Detect which cell encompasses the target text, then output its [x, y] center coordinate. 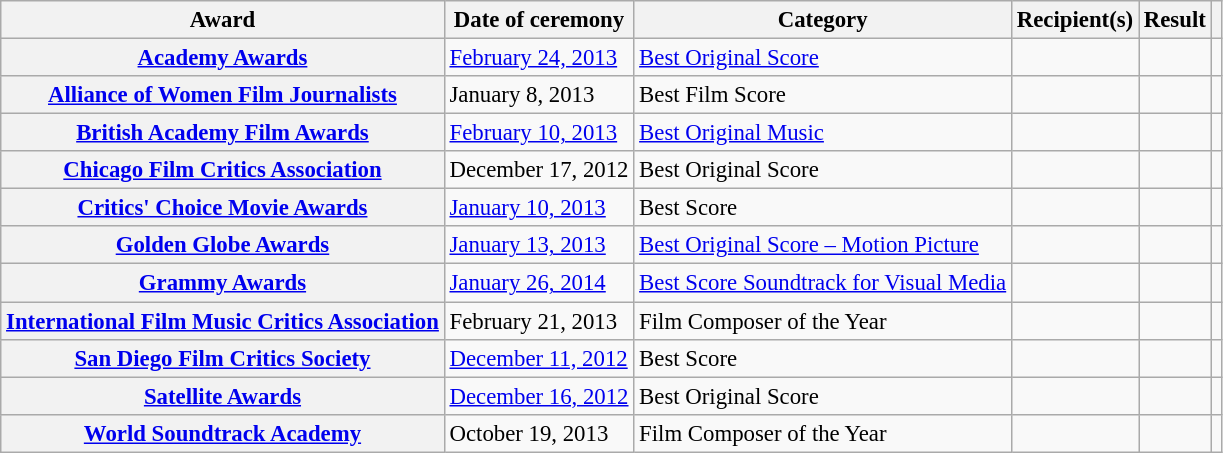
International Film Music Critics Association [222, 321]
Best Original Score – Motion Picture [823, 245]
January 13, 2013 [539, 245]
Academy Awards [222, 58]
British Academy Film Awards [222, 133]
San Diego Film Critics Society [222, 358]
Chicago Film Critics Association [222, 170]
February 10, 2013 [539, 133]
Best Score Soundtrack for Visual Media [823, 283]
Grammy Awards [222, 283]
February 24, 2013 [539, 58]
Result [1174, 20]
January 8, 2013 [539, 95]
October 19, 2013 [539, 433]
February 21, 2013 [539, 321]
Date of ceremony [539, 20]
December 17, 2012 [539, 170]
World Soundtrack Academy [222, 433]
Golden Globe Awards [222, 245]
December 11, 2012 [539, 358]
Category [823, 20]
Best Original Music [823, 133]
Best Film Score [823, 95]
Critics' Choice Movie Awards [222, 208]
Satellite Awards [222, 396]
Alliance of Women Film Journalists [222, 95]
January 10, 2013 [539, 208]
December 16, 2012 [539, 396]
January 26, 2014 [539, 283]
Recipient(s) [1074, 20]
Award [222, 20]
